Determine the (X, Y) coordinate at the center of the cell enclosing the given text.  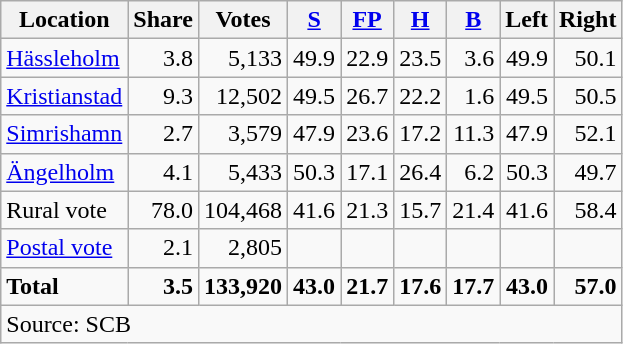
Postal vote (64, 248)
Source: SCB (312, 324)
57.0 (588, 286)
Ängelholm (64, 172)
9.3 (164, 96)
3,579 (242, 134)
4.1 (164, 172)
23.5 (420, 58)
Rural vote (64, 210)
5,433 (242, 172)
26.7 (368, 96)
21.4 (474, 210)
6.2 (474, 172)
2.7 (164, 134)
S (314, 20)
21.7 (368, 286)
3.6 (474, 58)
3.5 (164, 286)
17.2 (420, 134)
Share (164, 20)
104,468 (242, 210)
12,502 (242, 96)
21.3 (368, 210)
1.6 (474, 96)
Location (64, 20)
50.5 (588, 96)
Kristianstad (64, 96)
58.4 (588, 210)
Left (527, 20)
H (420, 20)
26.4 (420, 172)
2,805 (242, 248)
17.6 (420, 286)
17.7 (474, 286)
49.7 (588, 172)
Right (588, 20)
78.0 (164, 210)
22.9 (368, 58)
B (474, 20)
52.1 (588, 134)
5,133 (242, 58)
15.7 (420, 210)
FP (368, 20)
50.1 (588, 58)
23.6 (368, 134)
Hässleholm (64, 58)
Votes (242, 20)
3.8 (164, 58)
Total (64, 286)
17.1 (368, 172)
2.1 (164, 248)
11.3 (474, 134)
Simrishamn (64, 134)
22.2 (420, 96)
133,920 (242, 286)
